Locate the cell with the specified text and output its [x, y] center coordinate. 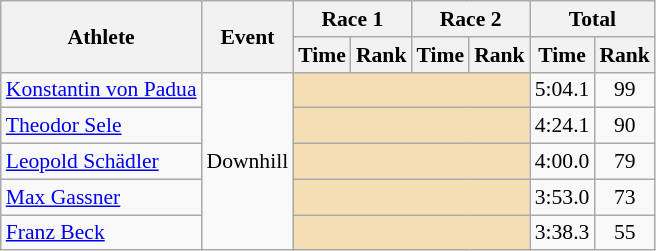
Race 2 [470, 19]
99 [624, 90]
Konstantin von Padua [102, 90]
3:53.0 [562, 197]
3:38.3 [562, 233]
Total [592, 19]
Athlete [102, 36]
79 [624, 162]
4:00.0 [562, 162]
Theodor Sele [102, 126]
Franz Beck [102, 233]
73 [624, 197]
5:04.1 [562, 90]
Race 1 [352, 19]
4:24.1 [562, 126]
90 [624, 126]
55 [624, 233]
Leopold Schädler [102, 162]
Max Gassner [102, 197]
Downhill [248, 161]
Event [248, 36]
